Return [X, Y] of the center of cell containing provided text 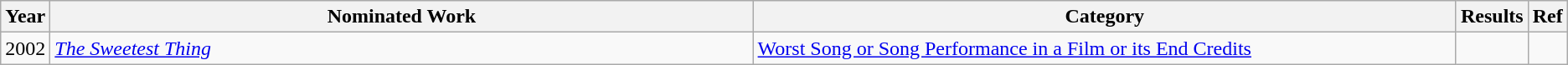
Nominated Work [402, 17]
Category [1104, 17]
2002 [25, 48]
Worst Song or Song Performance in a Film or its End Credits [1104, 48]
Ref [1548, 17]
Results [1492, 17]
Year [25, 17]
The Sweetest Thing [402, 48]
